Find where the given text appears and provide that cell's center as [X, Y] coordinate. 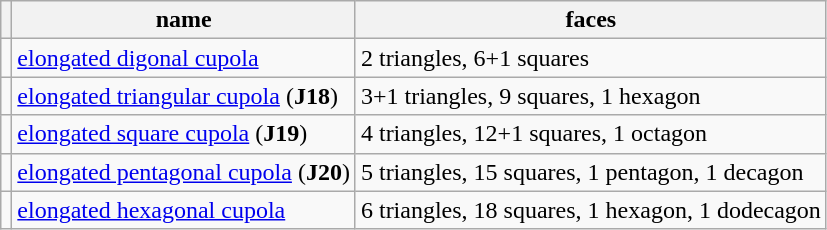
5 triangles, 15 squares, 1 pentagon, 1 decagon [590, 172]
faces [590, 20]
3+1 triangles, 9 squares, 1 hexagon [590, 96]
4 triangles, 12+1 squares, 1 octagon [590, 134]
name [184, 20]
2 triangles, 6+1 squares [590, 58]
elongated pentagonal cupola (J20) [184, 172]
elongated hexagonal cupola [184, 210]
elongated digonal cupola [184, 58]
elongated triangular cupola (J18) [184, 96]
elongated square cupola (J19) [184, 134]
6 triangles, 18 squares, 1 hexagon, 1 dodecagon [590, 210]
